From the cell containing the given text, extract its center point as [X, Y] coordinate. 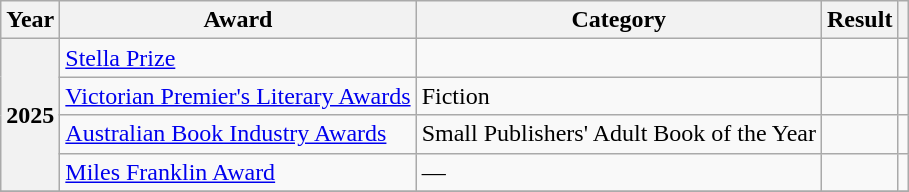
Miles Franklin Award [238, 172]
Year [30, 20]
Stella Prize [238, 58]
Victorian Premier's Literary Awards [238, 96]
Award [238, 20]
Category [618, 20]
2025 [30, 115]
Small Publishers' Adult Book of the Year [618, 134]
Australian Book Industry Awards [238, 134]
Result [860, 20]
— [618, 172]
Fiction [618, 96]
